Detect which cell encompasses the target text, then output its (X, Y) center coordinate. 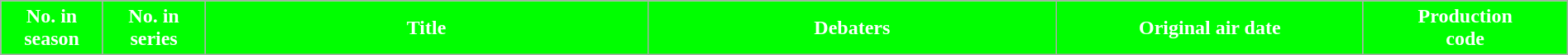
No. inseries (154, 28)
Productioncode (1465, 28)
Debaters (852, 28)
No. inseason (52, 28)
Original air date (1209, 28)
Title (427, 28)
